From the cell containing the given text, extract its center point as (x, y) coordinate. 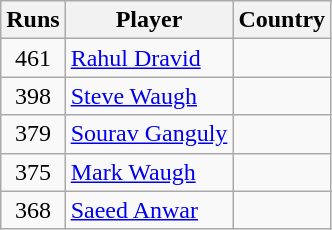
Sourav Ganguly (149, 134)
Rahul Dravid (149, 58)
Player (149, 20)
Saeed Anwar (149, 210)
375 (33, 172)
368 (33, 210)
Steve Waugh (149, 96)
398 (33, 96)
379 (33, 134)
Country (282, 20)
461 (33, 58)
Runs (33, 20)
Mark Waugh (149, 172)
